Extract the [x, y] coordinate from the center of the cell holding the provided text.  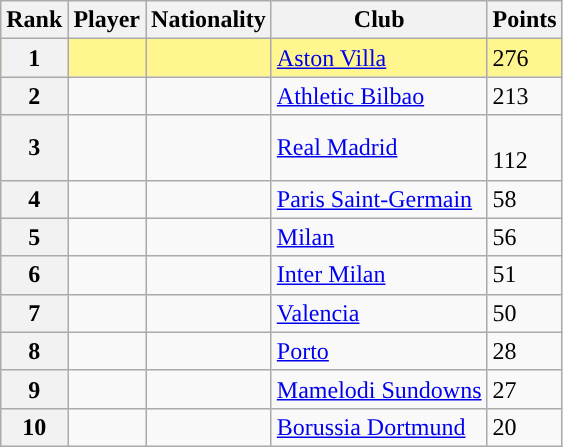
Valencia [379, 313]
8 [34, 351]
10 [34, 427]
276 [524, 58]
7 [34, 313]
Nationality [209, 20]
Club [379, 20]
27 [524, 389]
Paris Saint-Germain [379, 199]
2 [34, 96]
Player [107, 20]
51 [524, 275]
213 [524, 96]
20 [524, 427]
Real Madrid [379, 148]
Mamelodi Sundowns [379, 389]
Aston Villa [379, 58]
28 [524, 351]
Porto [379, 351]
1 [34, 58]
4 [34, 199]
Rank [34, 20]
3 [34, 148]
56 [524, 237]
112 [524, 148]
Points [524, 20]
Athletic Bilbao [379, 96]
58 [524, 199]
50 [524, 313]
Milan [379, 237]
9 [34, 389]
6 [34, 275]
Borussia Dortmund [379, 427]
Inter Milan [379, 275]
5 [34, 237]
